Pinpoint the cell where the given text exists, returning its [X, Y] midpoint coordinate. 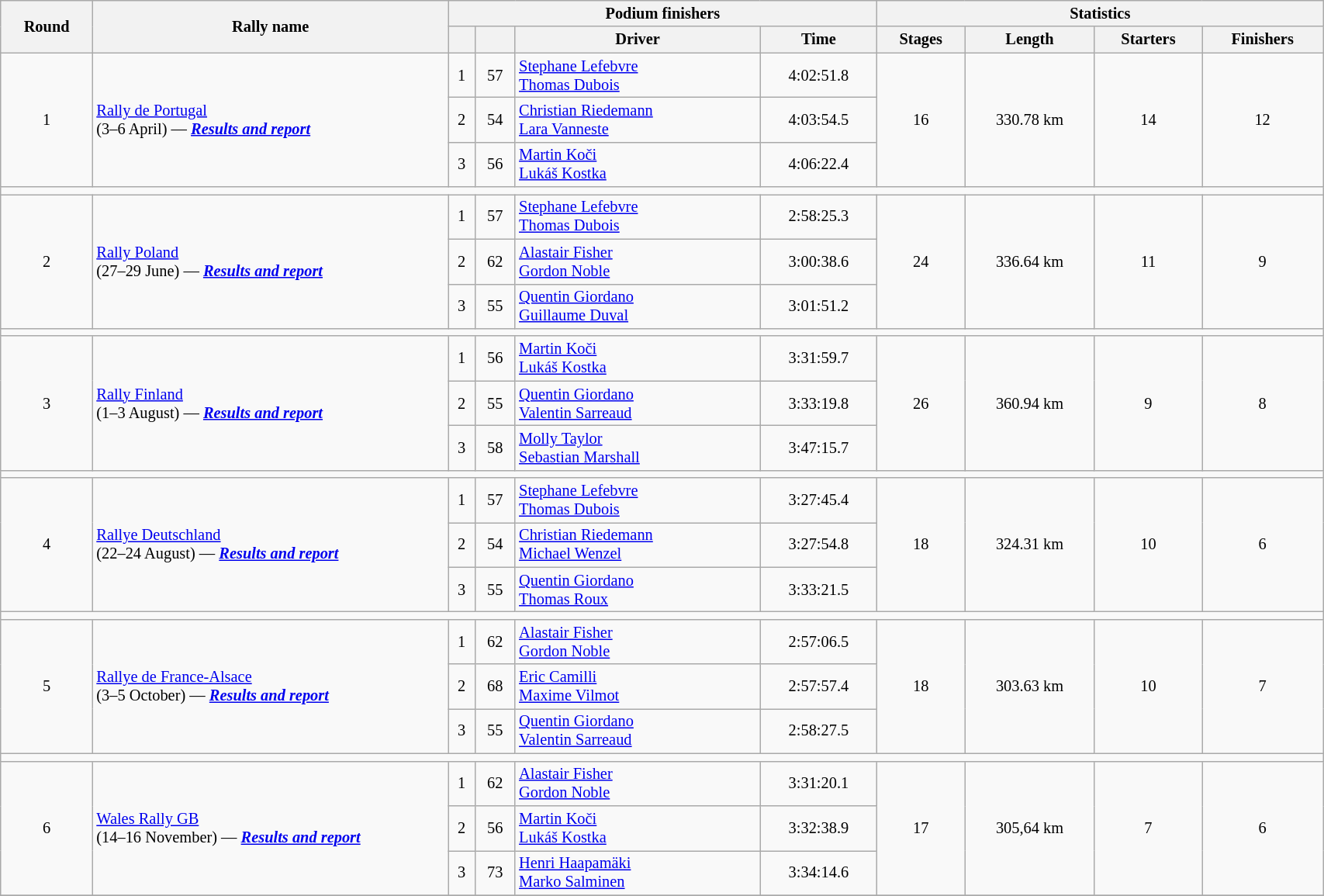
Wales Rally GB(14–16 November) — Results and report [270, 829]
3:31:59.7 [819, 358]
3:27:54.8 [819, 545]
303.63 km [1030, 686]
330.78 km [1030, 119]
Rally name [270, 26]
3:34:14.6 [819, 873]
11 [1148, 261]
Quentin Giordano Thomas Roux [638, 590]
24 [921, 261]
336.64 km [1030, 261]
324.31 km [1030, 545]
4:03:54.5 [819, 119]
Eric Camilli Maxime Vilmot [638, 687]
Quentin Giordano Guillaume Duval [638, 306]
Molly Taylor Sebastian Marshall [638, 448]
Time [819, 40]
Rallye de France-Alsace(3–5 October) — Results and report [270, 686]
360.94 km [1030, 403]
8 [1263, 403]
Christian Riedemann Lara Vanneste [638, 119]
Henri Haapamäki Marko Salminen [638, 873]
3:31:20.1 [819, 784]
3:27:45.4 [819, 500]
3:32:38.9 [819, 828]
Podium finishers [662, 13]
Starters [1148, 40]
Driver [638, 40]
3:33:21.5 [819, 590]
Rally Finland(1–3 August) — Results and report [270, 403]
26 [921, 403]
Rally de Portugal(3–6 April) — Results and report [270, 119]
12 [1263, 119]
5 [47, 686]
2:58:25.3 [819, 216]
Length [1030, 40]
68 [495, 687]
17 [921, 829]
4:02:51.8 [819, 75]
2:57:57.4 [819, 687]
3:33:19.8 [819, 403]
Round [47, 26]
58 [495, 448]
Finishers [1263, 40]
2:57:06.5 [819, 642]
2:58:27.5 [819, 731]
305,64 km [1030, 829]
Christian Riedemann Michael Wenzel [638, 545]
Rallye Deutschland(22–24 August) — Results and report [270, 545]
73 [495, 873]
4:06:22.4 [819, 164]
3:47:15.7 [819, 448]
4 [47, 545]
Stages [921, 40]
Rally Poland(27–29 June) — Results and report [270, 261]
16 [921, 119]
3:01:51.2 [819, 306]
14 [1148, 119]
Statistics [1100, 13]
3:00:38.6 [819, 261]
